For the text-containing cell, return its midpoint in (x, y) coordinate format. 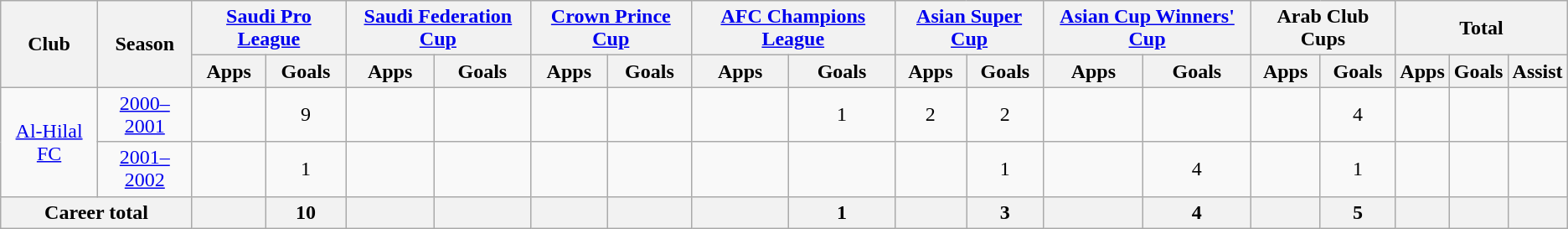
10 (305, 212)
5 (1358, 212)
2000–2001 (144, 114)
Crown Prince Cup (611, 29)
9 (305, 114)
2001–2002 (144, 169)
AFC Champions League (792, 29)
Total (1481, 29)
3 (1005, 212)
Saudi Pro League (268, 29)
Asian Cup Winners' Cup (1148, 29)
Season (144, 44)
Club (49, 44)
Al-Hilal FC (49, 142)
Career total (96, 212)
Saudi Federation Cup (438, 29)
Arab Club Cups (1323, 29)
Asian Super Cup (969, 29)
Assist (1538, 71)
